Provide the (X, Y) coordinate of the cell's center where the given text is located.  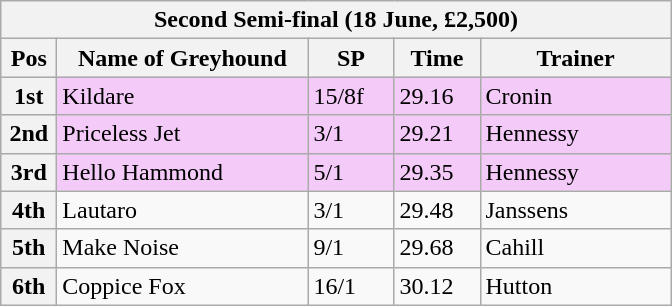
Name of Greyhound (182, 58)
Hello Hammond (182, 172)
1st (29, 96)
SP (351, 58)
29.16 (437, 96)
4th (29, 210)
Hutton (576, 286)
Second Semi-final (18 June, £2,500) (336, 20)
Kildare (182, 96)
Cronin (576, 96)
Priceless Jet (182, 134)
29.35 (437, 172)
30.12 (437, 286)
29.21 (437, 134)
3rd (29, 172)
Trainer (576, 58)
5th (29, 248)
Janssens (576, 210)
Time (437, 58)
Make Noise (182, 248)
9/1 (351, 248)
2nd (29, 134)
Coppice Fox (182, 286)
Cahill (576, 248)
15/8f (351, 96)
29.68 (437, 248)
Lautaro (182, 210)
Pos (29, 58)
6th (29, 286)
5/1 (351, 172)
16/1 (351, 286)
29.48 (437, 210)
